Find where the given text appears and provide that cell's center as (X, Y) coordinate. 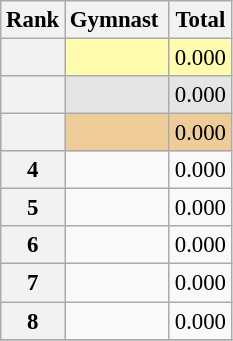
8 (33, 321)
Rank (33, 20)
Gymnast (118, 20)
4 (33, 170)
5 (33, 208)
6 (33, 245)
Total (200, 20)
7 (33, 283)
